Pinpoint the cell where the given text exists, returning its (x, y) midpoint coordinate. 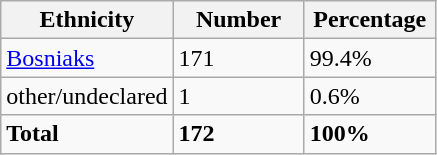
100% (370, 134)
171 (238, 58)
Number (238, 20)
Percentage (370, 20)
Ethnicity (87, 20)
other/undeclared (87, 96)
Bosniaks (87, 58)
172 (238, 134)
99.4% (370, 58)
0.6% (370, 96)
1 (238, 96)
Total (87, 134)
